Locate the cell with the specified text and output its [X, Y] center coordinate. 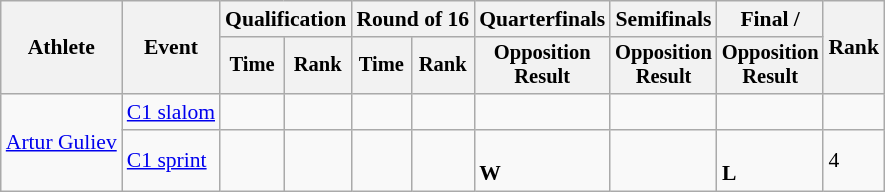
C1 slalom [171, 112]
W [542, 160]
Athlete [62, 48]
4 [854, 160]
Event [171, 48]
C1 sprint [171, 160]
Qualification [286, 19]
Quarterfinals [542, 19]
Semifinals [664, 19]
Round of 16 [412, 19]
Artur Guliev [62, 142]
Final / [770, 19]
L [770, 160]
